For the text-containing cell, return its midpoint in (X, Y) coordinate format. 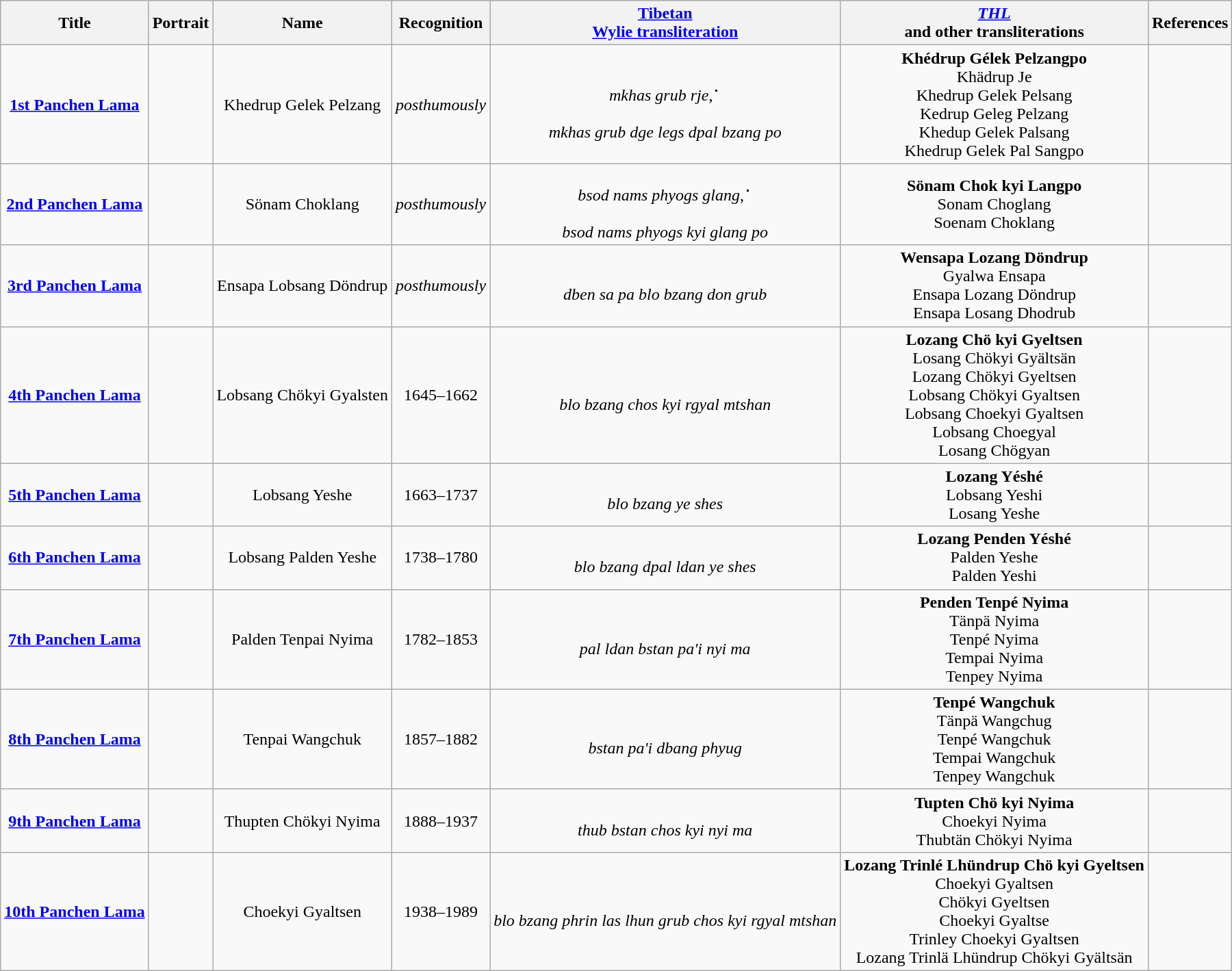
blo bzang phrin las lhun grub chos kyi rgyal mtshan (665, 911)
10th Panchen Lama (75, 911)
Sönam Choklang (303, 204)
thub bstan chos kyi nyi ma (665, 820)
Palden Tenpai Nyima (303, 639)
1782–1853 (441, 639)
1663–1737 (441, 495)
Choekyi Gyaltsen (303, 911)
Recognition (441, 23)
dben sa pa blo bzang don grub (665, 286)
Lobsang Yeshe (303, 495)
3rd Panchen Lama (75, 286)
Tenpai Wangchuk (303, 739)
2nd Panchen Lama (75, 204)
8th Panchen Lama (75, 739)
blo bzang ye shes (665, 495)
blo bzang chos kyi rgyal mtshan (665, 395)
Name (303, 23)
Thupten Chökyi Nyima (303, 820)
Lobsang Palden Yeshe (303, 558)
1888–1937 (441, 820)
7th Panchen Lama (75, 639)
blo bzang dpal ldan ye shes (665, 558)
Title (75, 23)
1938–1989 (441, 911)
bsod nams phyogs glang,་bsod nams phyogs kyi glang po (665, 204)
Penden Tenpé NyimaTänpä NyimaTenpé NyimaTempai NyimaTenpey Nyima (994, 639)
1857–1882 (441, 739)
Portrait (181, 23)
9th Panchen Lama (75, 820)
bstan pa'i dbang phyug (665, 739)
Tupten Chö kyi NyimaChoekyi NyimaThubtän Chökyi Nyima (994, 820)
Lozang Chö kyi GyeltsenLosang Chökyi GyältsänLozang Chökyi GyeltsenLobsang Chökyi GyaltsenLobsang Choekyi GyaltsenLobsang ChoegyalLosang Chögyan (994, 395)
References (1190, 23)
1738–1780 (441, 558)
Lozang Penden YéshéPalden YeshePalden Yeshi (994, 558)
Wensapa Lozang DöndrupGyalwa EnsapaEnsapa Lozang DöndrupEnsapa Losang Dhodrub (994, 286)
Khédrup Gélek PelzangpoKhädrup JeKhedrup Gelek PelsangKedrup Geleg PelzangKhedup Gelek PalsangKhedrup Gelek Pal Sangpo (994, 104)
Sönam Chok kyi LangpoSonam ChoglangSoenam Choklang (994, 204)
Ensapa Lobsang Döndrup (303, 286)
mkhas grub rje,་mkhas grub dge legs dpal bzang po (665, 104)
TibetanWylie transliteration (665, 23)
Lozang Trinlé Lhündrup Chö kyi GyeltsenChoekyi GyaltsenChökyi GyeltsenChoekyi GyaltseTrinley Choekyi GyaltsenLozang Trinlä Lhündrup Chökyi Gyältsän (994, 911)
6th Panchen Lama (75, 558)
5th Panchen Lama (75, 495)
Khedrup Gelek Pelzang (303, 104)
THLand other transliterations (994, 23)
Tenpé WangchukTänpä WangchugTenpé WangchukTempai WangchukTenpey Wangchuk (994, 739)
Lobsang Chökyi Gyalsten (303, 395)
4th Panchen Lama (75, 395)
1st Panchen Lama (75, 104)
pal ldan bstan pa'i nyi ma (665, 639)
1645–1662 (441, 395)
Lozang YéshéLobsang YeshiLosang Yeshe (994, 495)
